Extract the [X, Y] coordinate from the center of the cell holding the provided text.  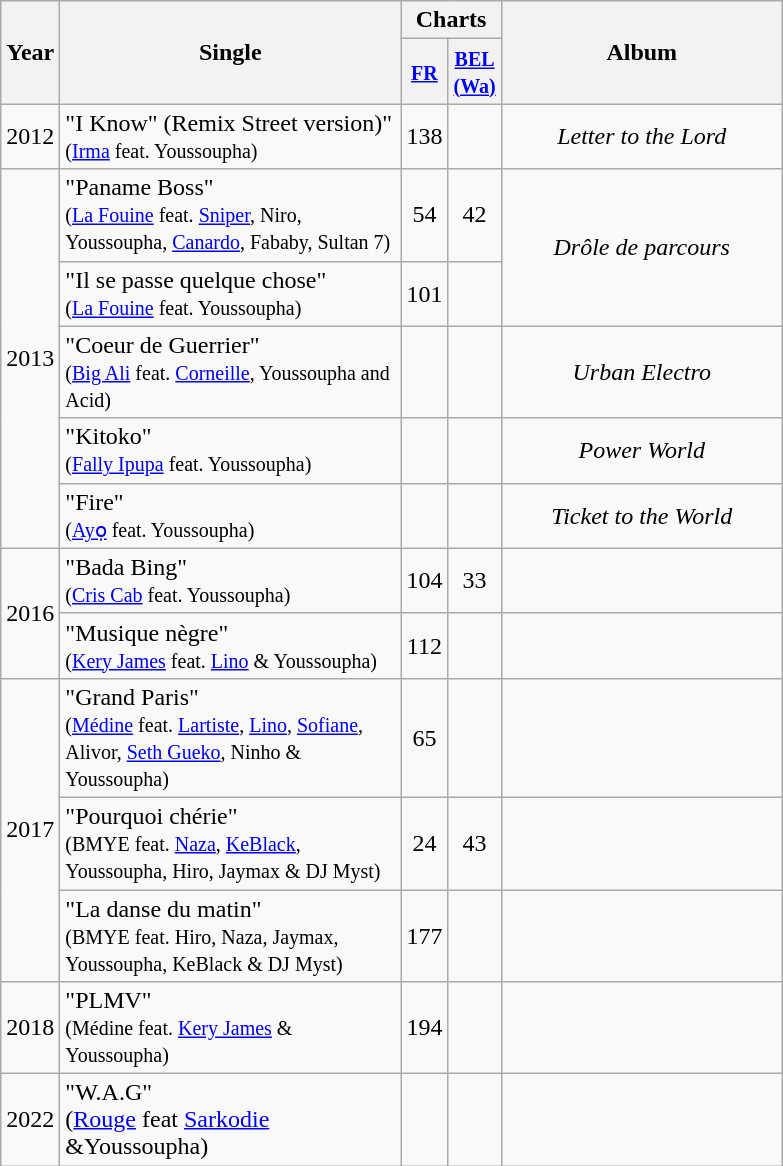
177 [424, 936]
"Grand Paris"(Médine feat. Lartiste, Lino, Sofiane, Alivor, Seth Gueko, Ninho & Youssoupha) [230, 738]
65 [424, 738]
Year [30, 52]
Ticket to the World [642, 516]
2017 [30, 830]
2012 [30, 136]
"Il se passe quelque chose" (La Fouine feat. Youssoupha) [230, 294]
194 [424, 1028]
104 [424, 580]
Charts [451, 20]
101 [424, 294]
24 [424, 843]
"PLMV"(Médine feat. Kery James & Youssoupha) [230, 1028]
Power World [642, 450]
"Coeur de Guerrier" (Big Ali feat. Corneille, Youssoupha and Acid) [230, 372]
42 [474, 215]
"Kitoko" (Fally Ipupa feat. Youssoupha) [230, 450]
54 [424, 215]
138 [424, 136]
"W.A.G"(Rouge feat Sarkodie &Youssoupha) [230, 1120]
Letter to the Lord [642, 136]
33 [474, 580]
2013 [30, 358]
"Fire" (Ayọ feat. Youssoupha) [230, 516]
"Pourquoi chérie"(BMYE feat. Naza, KeBlack, Youssoupha, Hiro, Jaymax & DJ Myst) [230, 843]
"Bada Bing" (Cris Cab feat. Youssoupha) [230, 580]
"Musique nègre" (Kery James feat. Lino & Youssoupha) [230, 646]
Album [642, 52]
BEL(Wa) [474, 72]
2016 [30, 613]
Single [230, 52]
43 [474, 843]
"La danse du matin"(BMYE feat. Hiro, Naza, Jaymax, Youssoupha, KeBlack & DJ Myst) [230, 936]
"Paname Boss" (La Fouine feat. Sniper, Niro, Youssoupha, Canardo, Fababy, Sultan 7) [230, 215]
"I Know" (Remix Street version)" (Irma feat. Youssoupha) [230, 136]
Urban Electro [642, 372]
2018 [30, 1028]
Drôle de parcours [642, 248]
2022 [30, 1120]
FR [424, 72]
112 [424, 646]
